Locate the cell with the specified text and output its [x, y] center coordinate. 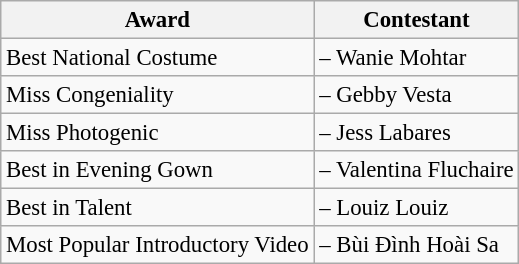
Best in Talent [158, 208]
– Wanie Mohtar [416, 58]
Best National Costume [158, 58]
Best in Evening Gown [158, 170]
Miss Photogenic [158, 133]
Award [158, 20]
– Gebby Vesta [416, 95]
Contestant [416, 20]
– Louiz Louiz [416, 208]
– Bùi Đình Hoài Sa [416, 245]
– Valentina Fluchaire [416, 170]
Most Popular Introductory Video [158, 245]
– Jess Labares [416, 133]
Miss Congeniality [158, 95]
